Detect which cell encompasses the target text, then output its [x, y] center coordinate. 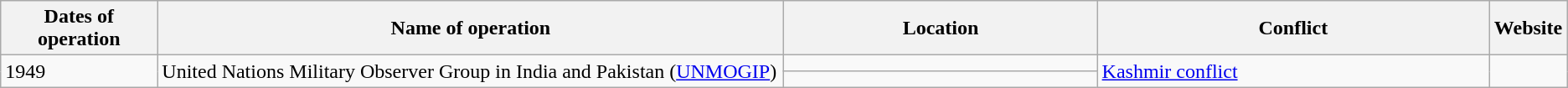
Dates of operation [79, 28]
United Nations Military Observer Group in India and Pakistan (UNMOGIP) [471, 71]
Website [1529, 28]
Location [941, 28]
Conflict [1293, 28]
1949 [79, 71]
Name of operation [471, 28]
Kashmir conflict [1293, 71]
